Pinpoint the cell where the given text exists, returning its [x, y] midpoint coordinate. 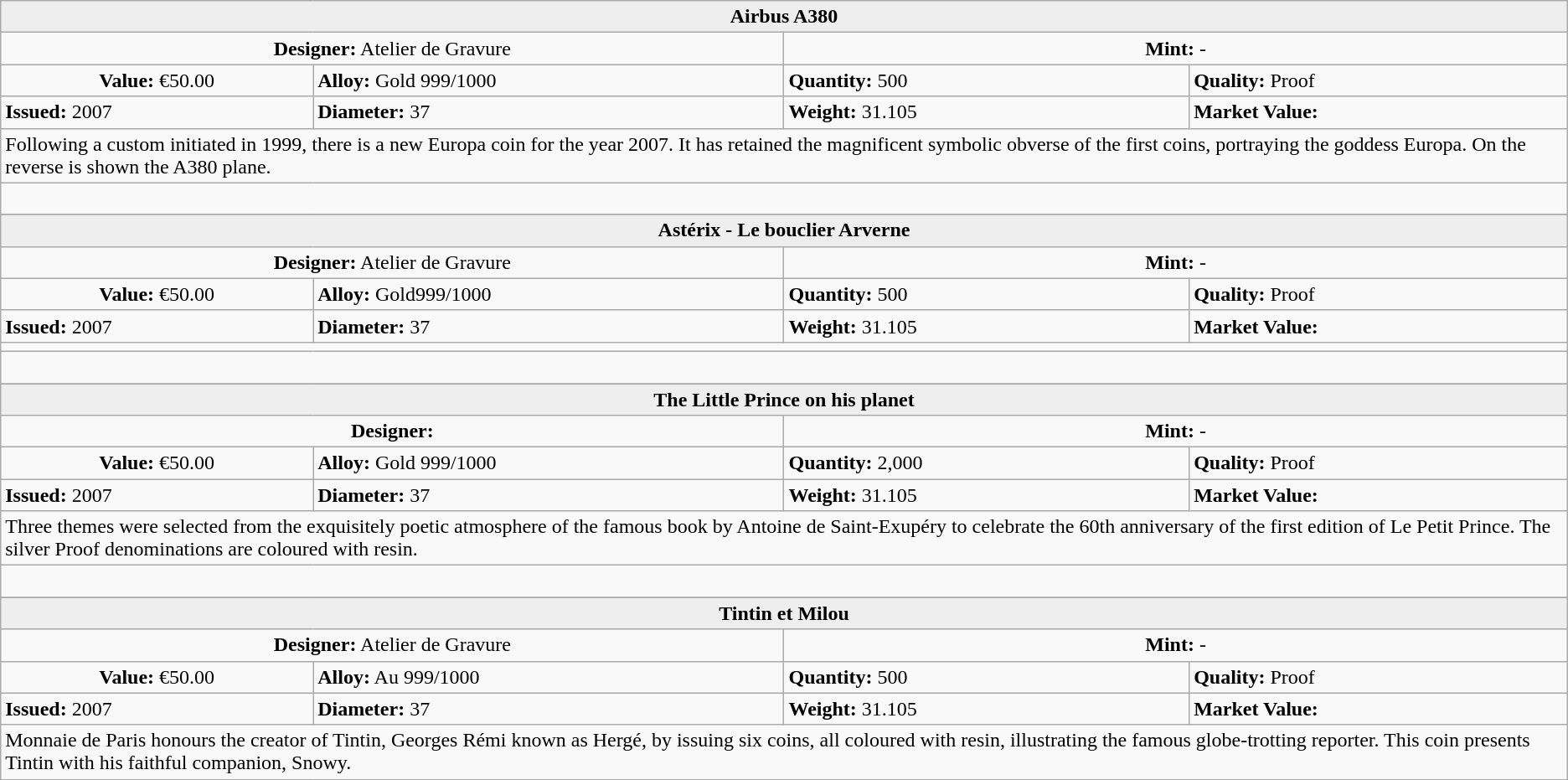
The Little Prince on his planet [784, 400]
Airbus A380 [784, 17]
Tintin et Milou [784, 613]
Alloy: Gold999/1000 [549, 294]
Alloy: Au 999/1000 [549, 677]
Astérix - Le bouclier Arverne [784, 230]
Quantity: 2,000 [987, 463]
Designer: [392, 431]
